Return [X, Y] of the center of cell containing provided text 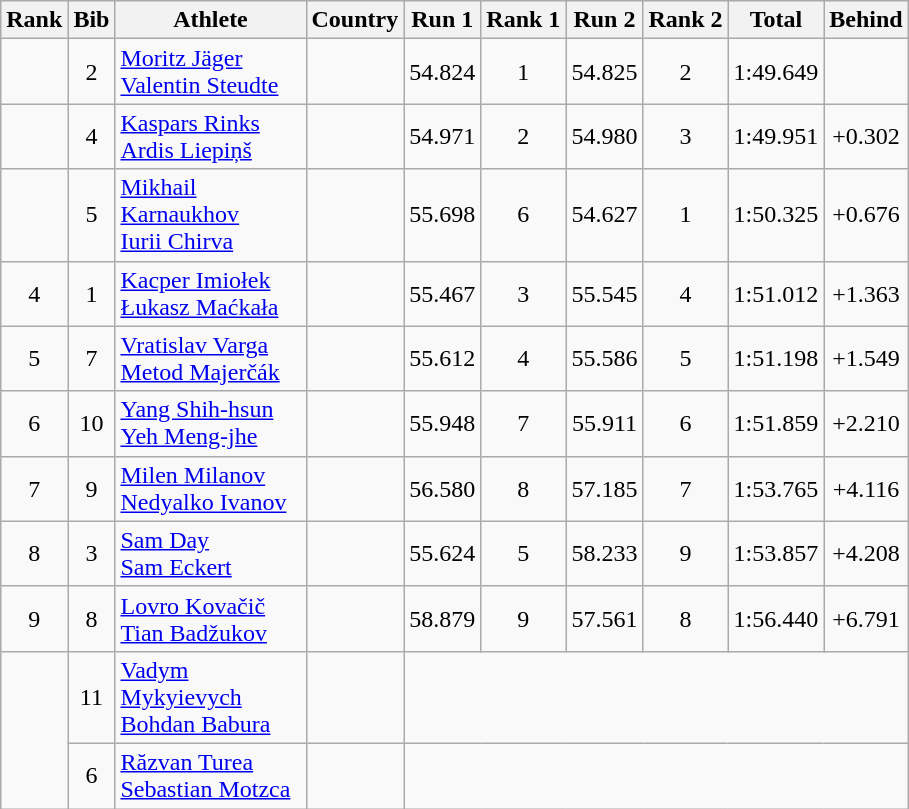
56.580 [442, 488]
55.612 [442, 358]
Răzvan TureaSebastian Motzca [210, 776]
Vadym MykyievychBohdan Babura [210, 697]
55.698 [442, 215]
+1.549 [866, 358]
55.467 [442, 294]
54.824 [442, 72]
+0.302 [866, 136]
57.185 [604, 488]
+2.210 [866, 424]
Vratislav VargaMetod Majerčák [210, 358]
Rank 2 [686, 20]
Kacper ImiołekŁukasz Maćkała [210, 294]
1:49.951 [776, 136]
Mikhail KarnaukhovIurii Chirva [210, 215]
Athlete [210, 20]
55.624 [442, 554]
54.825 [604, 72]
Rank 1 [524, 20]
+6.791 [866, 618]
Lovro KovačičTian Badžukov [210, 618]
+1.363 [866, 294]
Behind [866, 20]
10 [92, 424]
1:50.325 [776, 215]
Run 2 [604, 20]
+4.116 [866, 488]
Yang Shih-hsunYeh Meng-jhe [210, 424]
58.233 [604, 554]
+4.208 [866, 554]
1:49.649 [776, 72]
Moritz JägerValentin Steudte [210, 72]
Country [355, 20]
Milen MilanovNedyalko Ivanov [210, 488]
54.971 [442, 136]
54.980 [604, 136]
55.586 [604, 358]
Rank [34, 20]
Total [776, 20]
1:53.765 [776, 488]
55.948 [442, 424]
55.911 [604, 424]
1:51.859 [776, 424]
Run 1 [442, 20]
55.545 [604, 294]
1:56.440 [776, 618]
+0.676 [866, 215]
57.561 [604, 618]
Sam DaySam Eckert [210, 554]
Bib [92, 20]
1:51.198 [776, 358]
1:53.857 [776, 554]
1:51.012 [776, 294]
54.627 [604, 215]
Kaspars RinksArdis Liepiņš [210, 136]
58.879 [442, 618]
11 [92, 697]
